Output the [x, y] coordinate of the center of the cell containing the given text.  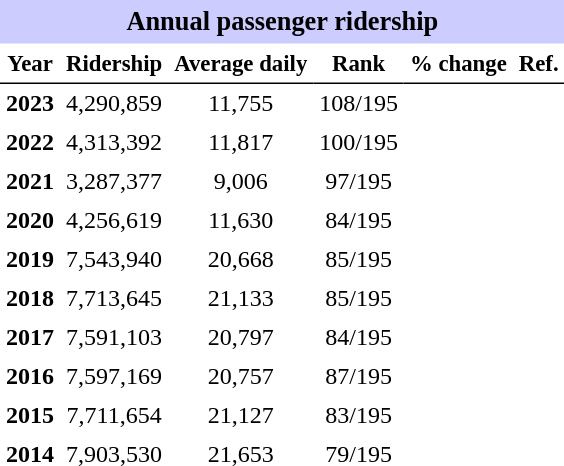
2020 [30, 220]
2022 [30, 142]
7,711,654 [114, 416]
% change [458, 64]
11,630 [240, 220]
21,133 [240, 298]
21,127 [240, 416]
20,757 [240, 376]
4,313,392 [114, 142]
7,597,169 [114, 376]
7,591,103 [114, 338]
2019 [30, 260]
20,797 [240, 338]
Year [30, 64]
11,817 [240, 142]
4,290,859 [114, 104]
2016 [30, 376]
Average daily [240, 64]
2023 [30, 104]
83/195 [358, 416]
2017 [30, 338]
2018 [30, 298]
7,543,940 [114, 260]
11,755 [240, 104]
2015 [30, 416]
Ridership [114, 64]
2021 [30, 182]
9,006 [240, 182]
Rank [358, 64]
87/195 [358, 376]
100/195 [358, 142]
7,713,645 [114, 298]
4,256,619 [114, 220]
20,668 [240, 260]
108/195 [358, 104]
3,287,377 [114, 182]
97/195 [358, 182]
